Pinpoint the cell where the given text exists, returning its (x, y) midpoint coordinate. 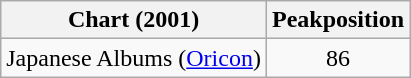
Chart (2001) (134, 20)
Peakposition (338, 20)
86 (338, 58)
Japanese Albums (Oricon) (134, 58)
